Locate the cell with the specified text and output its [x, y] center coordinate. 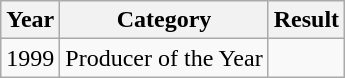
Category [164, 20]
Producer of the Year [164, 58]
Result [306, 20]
Year [30, 20]
1999 [30, 58]
